Find where the given text appears and provide that cell's center as (X, Y) coordinate. 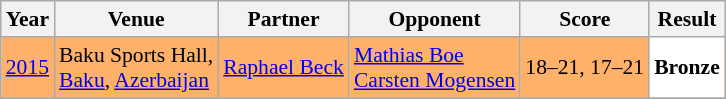
Raphael Beck (284, 68)
Partner (284, 19)
18–21, 17–21 (584, 68)
Opponent (434, 19)
2015 (28, 68)
Venue (136, 19)
Score (584, 19)
Year (28, 19)
Baku Sports Hall,Baku, Azerbaijan (136, 68)
Bronze (687, 68)
Mathias Boe Carsten Mogensen (434, 68)
Result (687, 19)
